Extract the (X, Y) coordinate from the center of the cell holding the provided text.  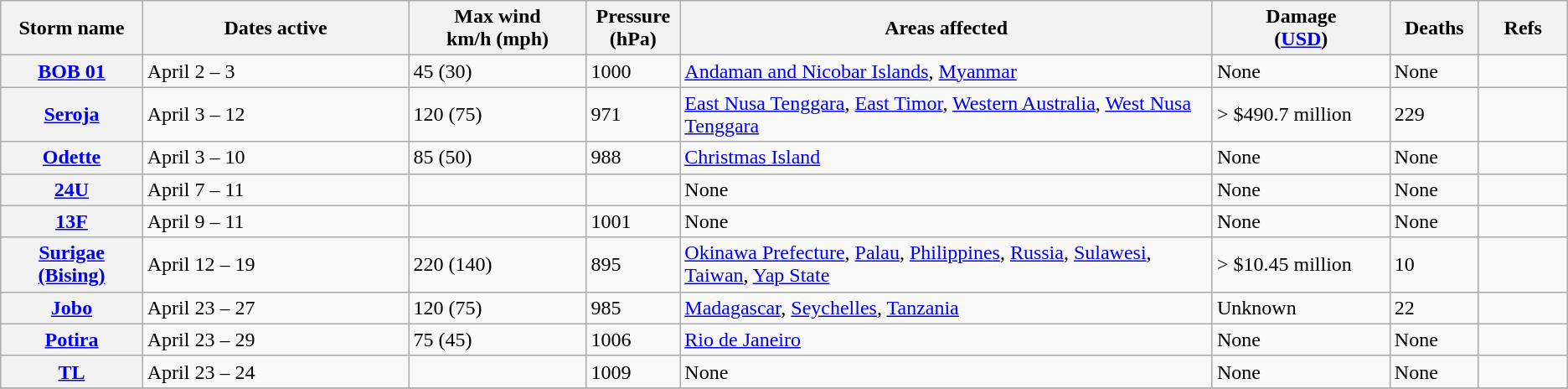
13F (72, 221)
Damage(USD) (1301, 29)
April 2 – 3 (276, 71)
988 (633, 158)
971 (633, 114)
April 23 – 24 (276, 371)
TL (72, 371)
Max windkm/h (mph) (498, 29)
985 (633, 308)
Jobo (72, 308)
85 (50) (498, 158)
April 3 – 10 (276, 158)
22 (1434, 308)
BOB 01 (72, 71)
East Nusa Tenggara, East Timor, Western Australia, West Nusa Tenggara (946, 114)
220 (140) (498, 265)
April 9 – 11 (276, 221)
Surigae (Bising) (72, 265)
Storm name (72, 29)
Rio de Janeiro (946, 340)
April 23 – 27 (276, 308)
Areas affected (946, 29)
Deaths (1434, 29)
Pressure(hPa) (633, 29)
April 3 – 12 (276, 114)
April 7 – 11 (276, 189)
1006 (633, 340)
1009 (633, 371)
> $10.45 million (1301, 265)
Okinawa Prefecture, Palau, Philippines, Russia, Sulawesi, Taiwan, Yap State (946, 265)
Refs (1523, 29)
April 12 – 19 (276, 265)
Dates active (276, 29)
Seroja (72, 114)
Madagascar, Seychelles, Tanzania (946, 308)
895 (633, 265)
Potira (72, 340)
Andaman and Nicobar Islands, Myanmar (946, 71)
Unknown (1301, 308)
75 (45) (498, 340)
229 (1434, 114)
> $490.7 million (1301, 114)
Christmas Island (946, 158)
April 23 – 29 (276, 340)
1001 (633, 221)
10 (1434, 265)
Odette (72, 158)
45 (30) (498, 71)
24U (72, 189)
1000 (633, 71)
